Extract the (X, Y) coordinate from the center of the cell holding the provided text.  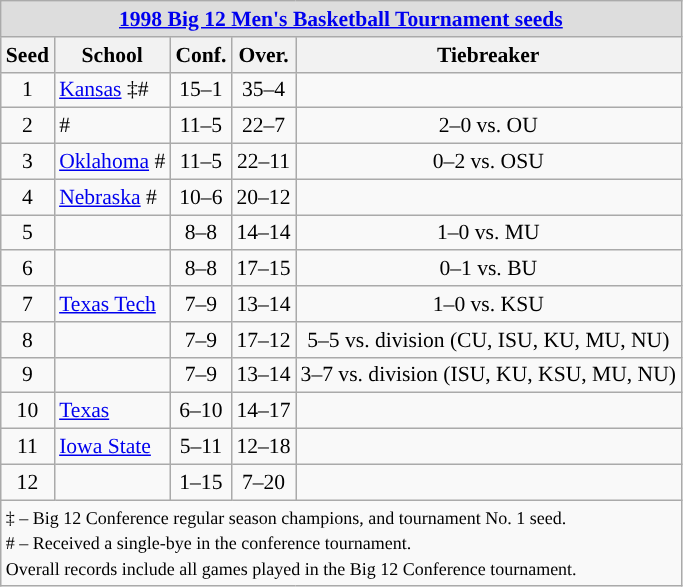
8 (28, 340)
7 (28, 304)
0–2 vs. OSU (489, 162)
1–0 vs. KSU (489, 304)
10–6 (200, 197)
6 (28, 269)
7–20 (263, 482)
22–11 (263, 162)
1998 Big 12 Men's Basketball Tournament seeds (341, 19)
35–4 (263, 90)
22–7 (263, 126)
1 (28, 90)
17–12 (263, 340)
15–1 (200, 90)
3–7 vs. division (ISU, KU, KSU, MU, NU) (489, 375)
1–15 (200, 482)
Nebraska # (112, 197)
Oklahoma # (112, 162)
Kansas ‡# (112, 90)
14–14 (263, 233)
3 (28, 162)
4 (28, 197)
17–15 (263, 269)
20–12 (263, 197)
10 (28, 411)
Seed (28, 55)
12 (28, 482)
6–10 (200, 411)
Over. (263, 55)
2 (28, 126)
5 (28, 233)
2–0 vs. OU (489, 126)
Conf. (200, 55)
Iowa State (112, 447)
9 (28, 375)
1–0 vs. MU (489, 233)
# (112, 126)
0–1 vs. BU (489, 269)
5–5 vs. division (CU, ISU, KU, MU, NU) (489, 340)
14–17 (263, 411)
School (112, 55)
12–18 (263, 447)
5–11 (200, 447)
Texas (112, 411)
11 (28, 447)
Texas Tech (112, 304)
Tiebreaker (489, 55)
